Extract the (x, y) coordinate from the center of the cell holding the provided text.  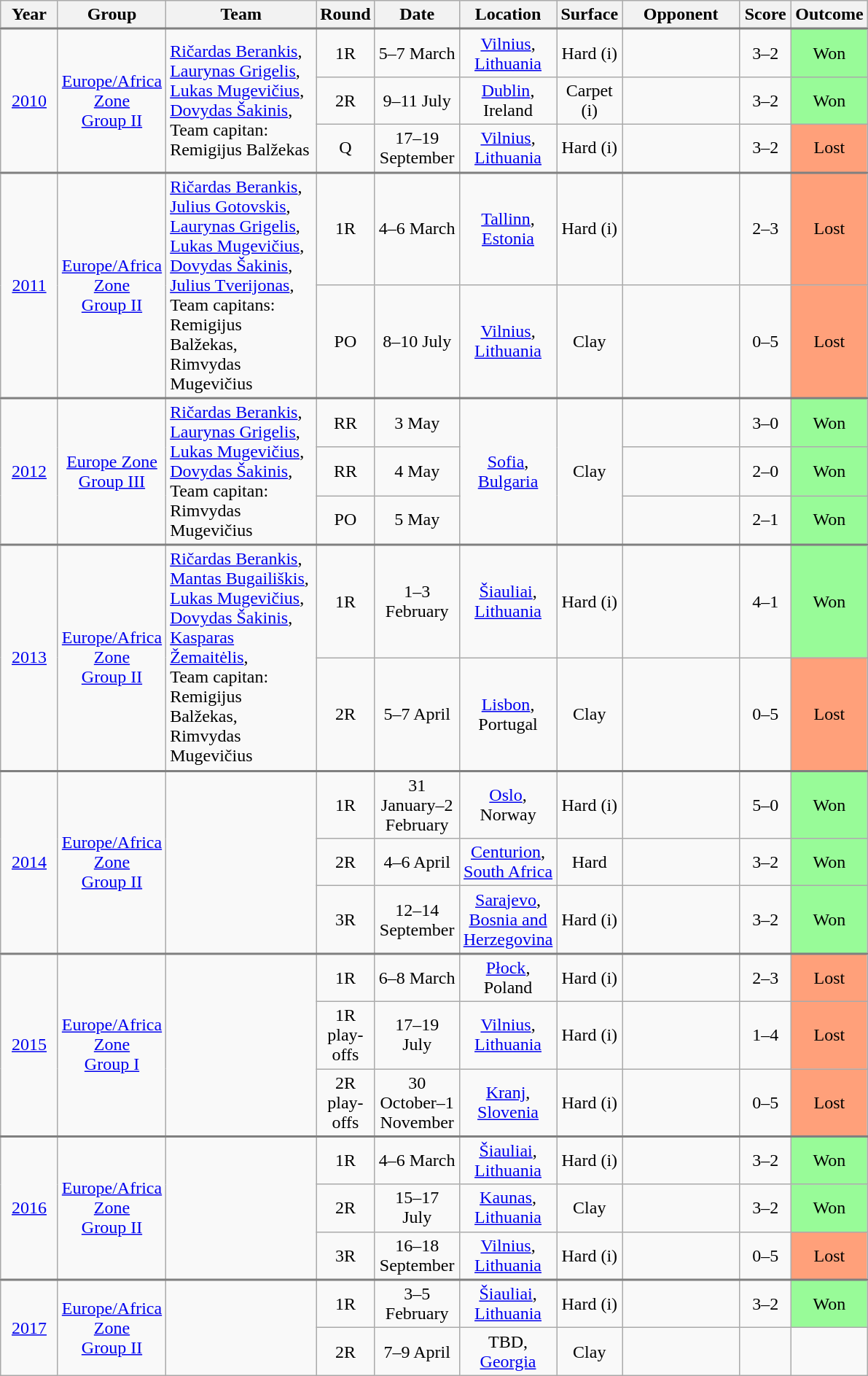
15–17 July (417, 1208)
12–14 September (417, 920)
Centurion, South Africa (508, 862)
2013 (29, 658)
16–18 September (417, 1256)
Surface (590, 15)
2014 (29, 862)
30 October–1 November (417, 1103)
Tallinn, Estonia (508, 229)
4–6 April (417, 862)
3–5 February (417, 1304)
2015 (29, 1046)
1–3 February (417, 601)
1–4 (765, 1035)
2012 (29, 472)
Hard (590, 862)
TBD, Georgia (508, 1352)
5–7 March (417, 53)
Ričardas Berankis, Mantas Bugailiškis, Lukas Mugevičius, Dovydas Šakinis, Kasparas Žemaitėlis, Team capitan: Remigijus Balžekas, Rimvydas Mugevičius (241, 658)
1R play-offs (345, 1035)
Ričardas Berankis, Laurynas Grigelis, Lukas Mugevičius, Dovydas Šakinis, Team capitan: Remigijus Balžekas (241, 101)
5–0 (765, 805)
Carpet (i) (590, 101)
Score (765, 15)
4 May (417, 471)
4–1 (765, 601)
2011 (29, 285)
Outcome (829, 15)
9–11 July (417, 101)
2–1 (765, 521)
17–19 September (417, 148)
Date (417, 15)
Lisbon, Portugal (508, 715)
Europe Zone Group III (112, 472)
Sarajevo, Bosnia and Herzegovina (508, 920)
Team (241, 15)
7–9 April (417, 1352)
Europe/Africa Zone Group I (112, 1046)
3–0 (765, 423)
Opponent (681, 15)
Sofia, Bulgaria (508, 472)
Kaunas, Lithuania (508, 1208)
2016 (29, 1208)
Round (345, 15)
5–7 April (417, 715)
8–10 July (417, 341)
Location (508, 15)
17–19 July (417, 1035)
2017 (29, 1327)
Q (345, 148)
6–8 March (417, 978)
Dublin, Ireland (508, 101)
Group (112, 15)
2010 (29, 101)
Year (29, 15)
2–0 (765, 471)
5 May (417, 521)
Ričardas Berankis, Laurynas Grigelis, Lukas Mugevičius, Dovydas Šakinis, Team capitan: Rimvydas Mugevičius (241, 472)
Kranj, Slovenia (508, 1103)
Płock, Poland (508, 978)
Oslo, Norway (508, 805)
3 May (417, 423)
31 January–2 February (417, 805)
2R play-offs (345, 1103)
